Locate the cell with the specified text and output its (X, Y) center coordinate. 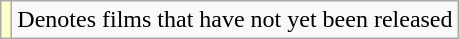
Denotes films that have not yet been released (235, 20)
